Locate the cell with the specified text and output its (x, y) center coordinate. 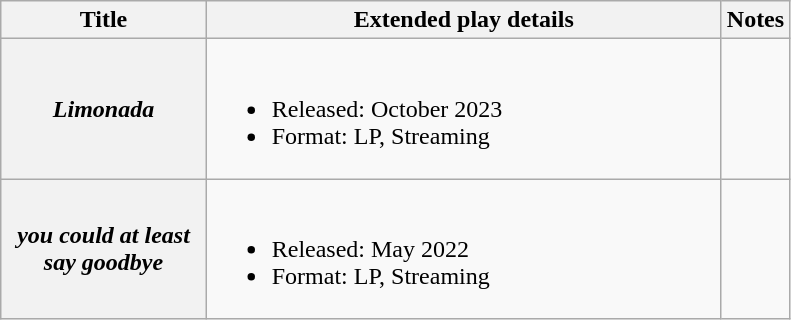
Released: May 2022Format: LP, Streaming (464, 249)
Notes (755, 20)
Released: October 2023Format: LP, Streaming (464, 109)
you could at least say goodbye (104, 249)
Limonada (104, 109)
Title (104, 20)
Extended play details (464, 20)
